Scan for the cell matching the given text and deliver its (x, y) coordinate at center. 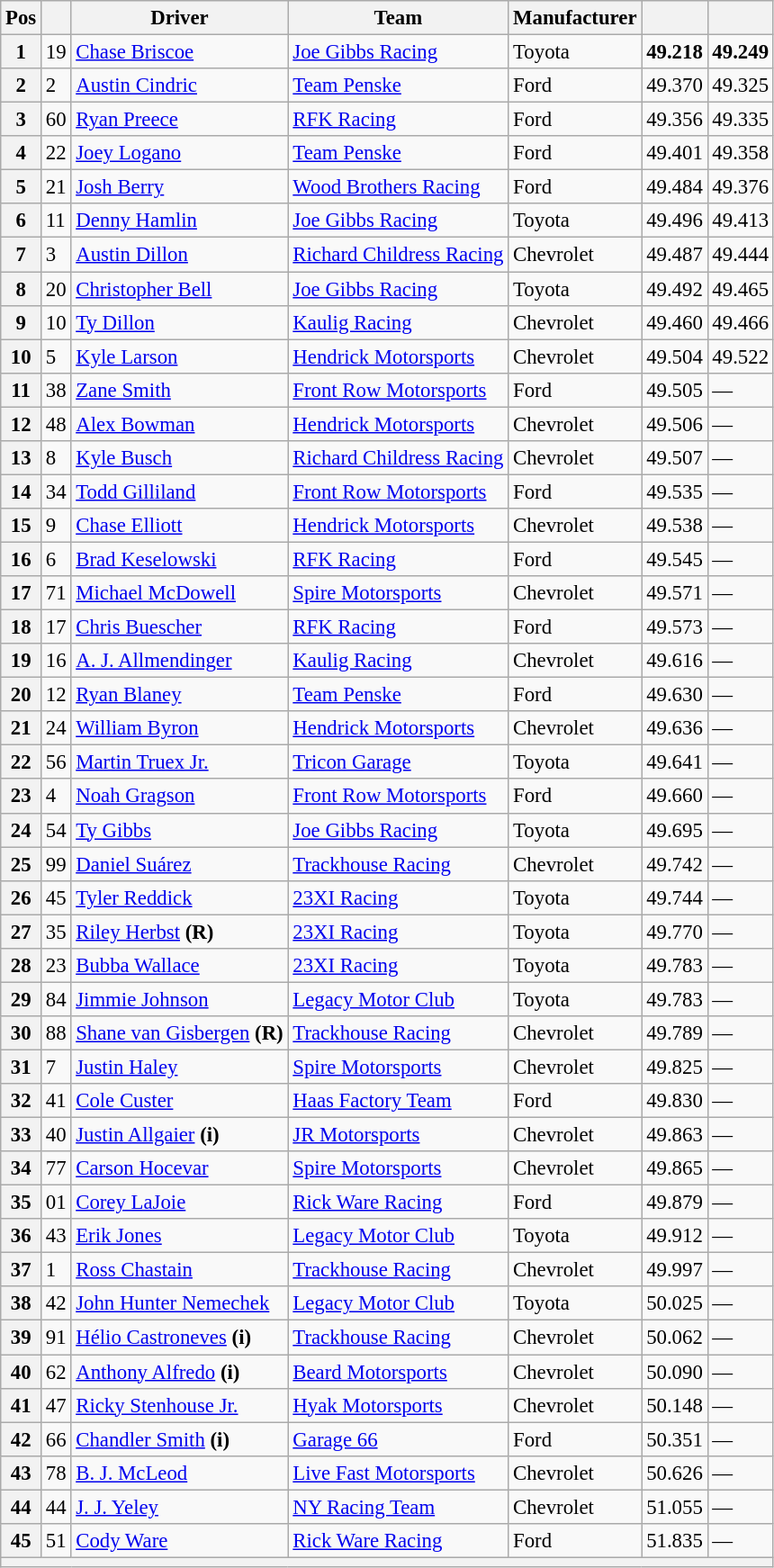
49.358 (740, 153)
62 (56, 1372)
49.466 (740, 322)
49.636 (675, 728)
49.538 (675, 526)
Haas Factory Team (398, 1101)
27 (22, 932)
51.835 (675, 1541)
Jimmie Johnson (180, 999)
Manufacturer (575, 18)
71 (56, 593)
Hélio Castroneves (i) (180, 1338)
Joey Logano (180, 153)
25 (22, 864)
Pos (22, 18)
49.630 (675, 695)
14 (22, 491)
15 (22, 526)
Hyak Motorsports (398, 1405)
49.401 (675, 153)
66 (56, 1439)
31 (22, 1067)
Kyle Larson (180, 356)
49.695 (675, 830)
Daniel Suárez (180, 864)
49.504 (675, 356)
49.573 (675, 627)
Denny Hamlin (180, 221)
NY Racing Team (398, 1507)
Michael McDowell (180, 593)
49.484 (675, 187)
32 (22, 1101)
50.062 (675, 1338)
Corey LaJoie (180, 1203)
Cody Ware (180, 1541)
49.830 (675, 1101)
49.744 (675, 897)
49.370 (675, 86)
49.444 (740, 255)
47 (56, 1405)
Chase Briscoe (180, 52)
49.535 (675, 491)
Chris Buescher (180, 627)
Shane van Gisbergen (R) (180, 1033)
49.660 (675, 797)
49.912 (675, 1236)
William Byron (180, 728)
49.249 (740, 52)
49.335 (740, 120)
Wood Brothers Racing (398, 187)
Garage 66 (398, 1439)
18 (22, 627)
49.997 (675, 1270)
49.641 (675, 762)
Ross Chastain (180, 1270)
Justin Haley (180, 1067)
49.825 (675, 1067)
Alex Bowman (180, 424)
49.789 (675, 1033)
Austin Cindric (180, 86)
49.492 (675, 289)
49.376 (740, 187)
30 (22, 1033)
88 (56, 1033)
49.496 (675, 221)
Justin Allgaier (i) (180, 1135)
50.148 (675, 1405)
91 (56, 1338)
84 (56, 999)
49.865 (675, 1168)
Martin Truex Jr. (180, 762)
56 (56, 762)
49.571 (675, 593)
49.218 (675, 52)
54 (56, 830)
Josh Berry (180, 187)
Zane Smith (180, 390)
Ricky Stenhouse Jr. (180, 1405)
51.055 (675, 1507)
Tricon Garage (398, 762)
49.863 (675, 1135)
Erik Jones (180, 1236)
Tyler Reddick (180, 897)
John Hunter Nemechek (180, 1304)
49.325 (740, 86)
Brad Keselowski (180, 559)
JR Motorsports (398, 1135)
13 (22, 458)
Christopher Bell (180, 289)
50.090 (675, 1372)
49.356 (675, 120)
50.351 (675, 1439)
49.465 (740, 289)
37 (22, 1270)
Team (398, 18)
Ryan Blaney (180, 695)
A. J. Allmendinger (180, 661)
49.770 (675, 932)
Anthony Alfredo (i) (180, 1372)
50.025 (675, 1304)
Noah Gragson (180, 797)
77 (56, 1168)
36 (22, 1236)
50.626 (675, 1473)
Chase Elliott (180, 526)
Ryan Preece (180, 120)
B. J. McLeod (180, 1473)
Kyle Busch (180, 458)
Driver (180, 18)
49.505 (675, 390)
99 (56, 864)
J. J. Yeley (180, 1507)
Ty Dillon (180, 322)
28 (22, 966)
60 (56, 120)
49.487 (675, 255)
48 (56, 424)
Bubba Wallace (180, 966)
49.522 (740, 356)
Chandler Smith (i) (180, 1439)
Beard Motorsports (398, 1372)
49.545 (675, 559)
33 (22, 1135)
49.413 (740, 221)
Todd Gilliland (180, 491)
Ty Gibbs (180, 830)
Cole Custer (180, 1101)
49.507 (675, 458)
49.506 (675, 424)
49.616 (675, 661)
Live Fast Motorsports (398, 1473)
Austin Dillon (180, 255)
Riley Herbst (R) (180, 932)
26 (22, 897)
51 (56, 1541)
29 (22, 999)
49.879 (675, 1203)
49.742 (675, 864)
39 (22, 1338)
Carson Hocevar (180, 1168)
49.460 (675, 322)
01 (56, 1203)
78 (56, 1473)
